Identify which cell holds the provided text, then report its [X, Y] central coordinate. 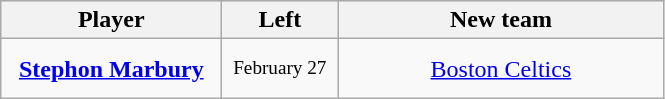
Left [280, 20]
Player [112, 20]
February 27 [280, 69]
Stephon Marbury [112, 69]
New team [501, 20]
Boston Celtics [501, 69]
